Search for the cell housing the specified text and yield its (X, Y) center coordinate. 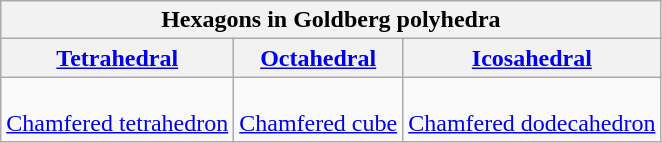
Icosahedral (532, 58)
Chamfered dodecahedron (532, 110)
Tetrahedral (118, 58)
Hexagons in Goldberg polyhedra (331, 20)
Chamfered cube (318, 110)
Octahedral (318, 58)
Chamfered tetrahedron (118, 110)
